Locate the cell with the specified text and output its [x, y] center coordinate. 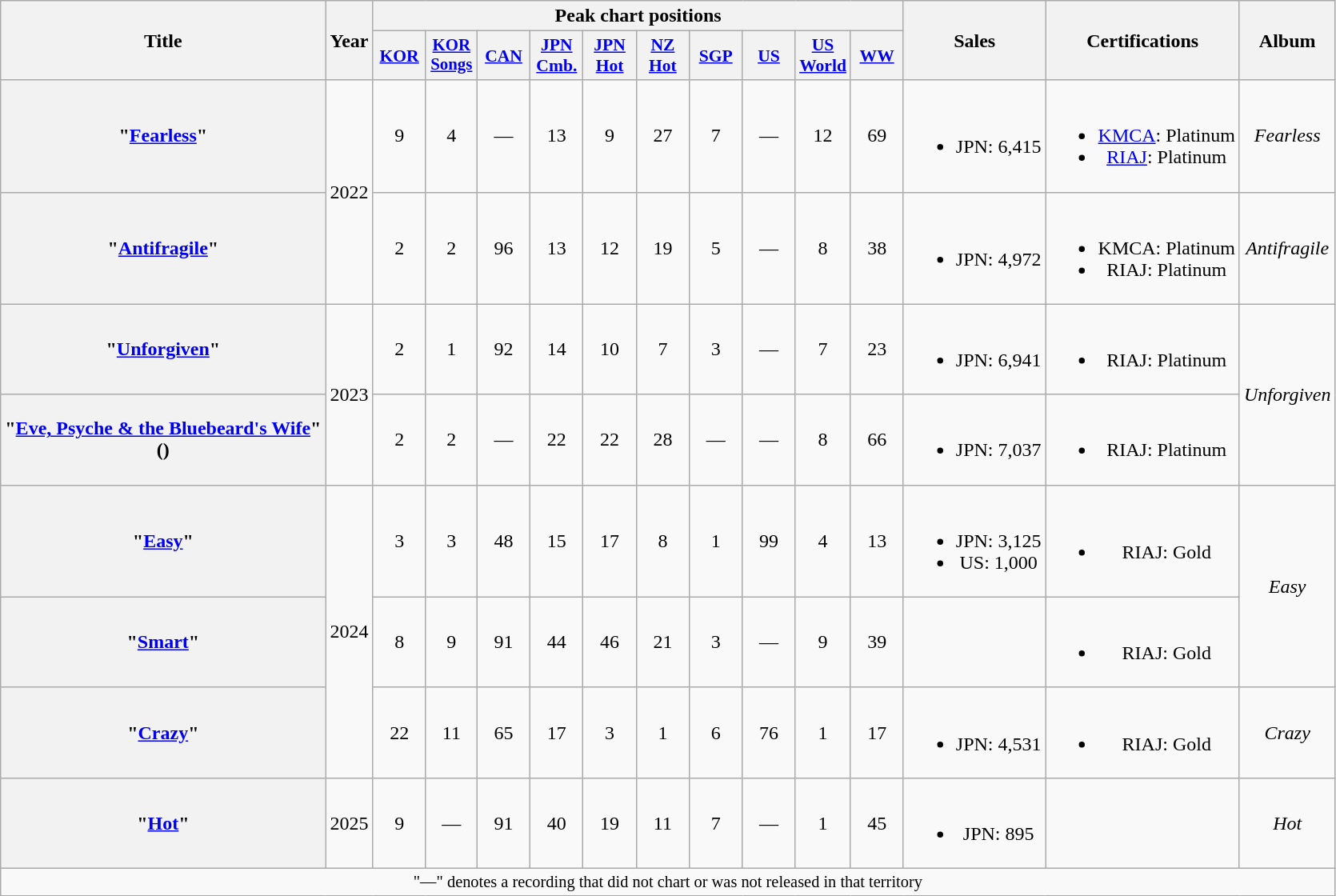
Sales [974, 40]
CAN [503, 56]
"Antifragile" [163, 248]
NZHot [662, 56]
WW [877, 56]
6 [716, 733]
"Unforgiven" [163, 349]
JPN: 3,125 US: 1,000 [974, 541]
39 [877, 642]
2023 [349, 394]
15 [557, 541]
48 [503, 541]
44 [557, 642]
JPN: 6,941 [974, 349]
92 [503, 349]
SGP [716, 56]
Crazy [1286, 733]
5 [716, 248]
99 [769, 541]
USWorld [822, 56]
Title [163, 40]
28 [662, 440]
2024 [349, 631]
"Smart" [163, 642]
"Hot" [163, 822]
JPN: 6,415 [974, 136]
JPN: 4,972 [974, 248]
66 [877, 440]
65 [503, 733]
Year [349, 40]
"Fearless" [163, 136]
"Eve, Psyche & the Bluebeard's Wife"() [163, 440]
Easy [1286, 586]
"—" denotes a recording that did not chart or was not released in that territory [668, 882]
45 [877, 822]
KOR [399, 56]
"Easy" [163, 541]
Unforgiven [1286, 394]
Peak chart positions [638, 16]
23 [877, 349]
27 [662, 136]
38 [877, 248]
Fearless [1286, 136]
Album [1286, 40]
10 [610, 349]
US [769, 56]
JPN: 4,531 [974, 733]
69 [877, 136]
JPNHot [610, 56]
Antifragile [1286, 248]
96 [503, 248]
KORSongs [451, 56]
"Crazy" [163, 733]
JPNCmb. [557, 56]
46 [610, 642]
Certifications [1142, 40]
21 [662, 642]
2025 [349, 822]
2022 [349, 192]
14 [557, 349]
JPN: 895 [974, 822]
40 [557, 822]
JPN: 7,037 [974, 440]
Hot [1286, 822]
76 [769, 733]
